Return the [x, y] coordinate for the center point of the cell that contains the specified text.  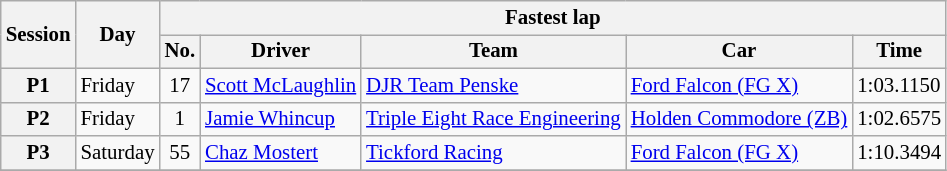
No. [180, 51]
P1 [38, 85]
Car [740, 51]
Scott McLaughlin [280, 85]
1:10.3494 [899, 153]
Saturday [118, 153]
Day [118, 35]
Tickford Racing [494, 153]
1:02.6575 [899, 119]
17 [180, 85]
Triple Eight Race Engineering [494, 119]
P3 [38, 153]
55 [180, 153]
Jamie Whincup [280, 119]
Holden Commodore (ZB) [740, 119]
Session [38, 35]
Team [494, 51]
Fastest lap [554, 18]
1 [180, 119]
P2 [38, 119]
Driver [280, 51]
Time [899, 51]
1:03.1150 [899, 85]
Chaz Mostert [280, 153]
DJR Team Penske [494, 85]
